From the cell containing the given text, extract its center point as [X, Y] coordinate. 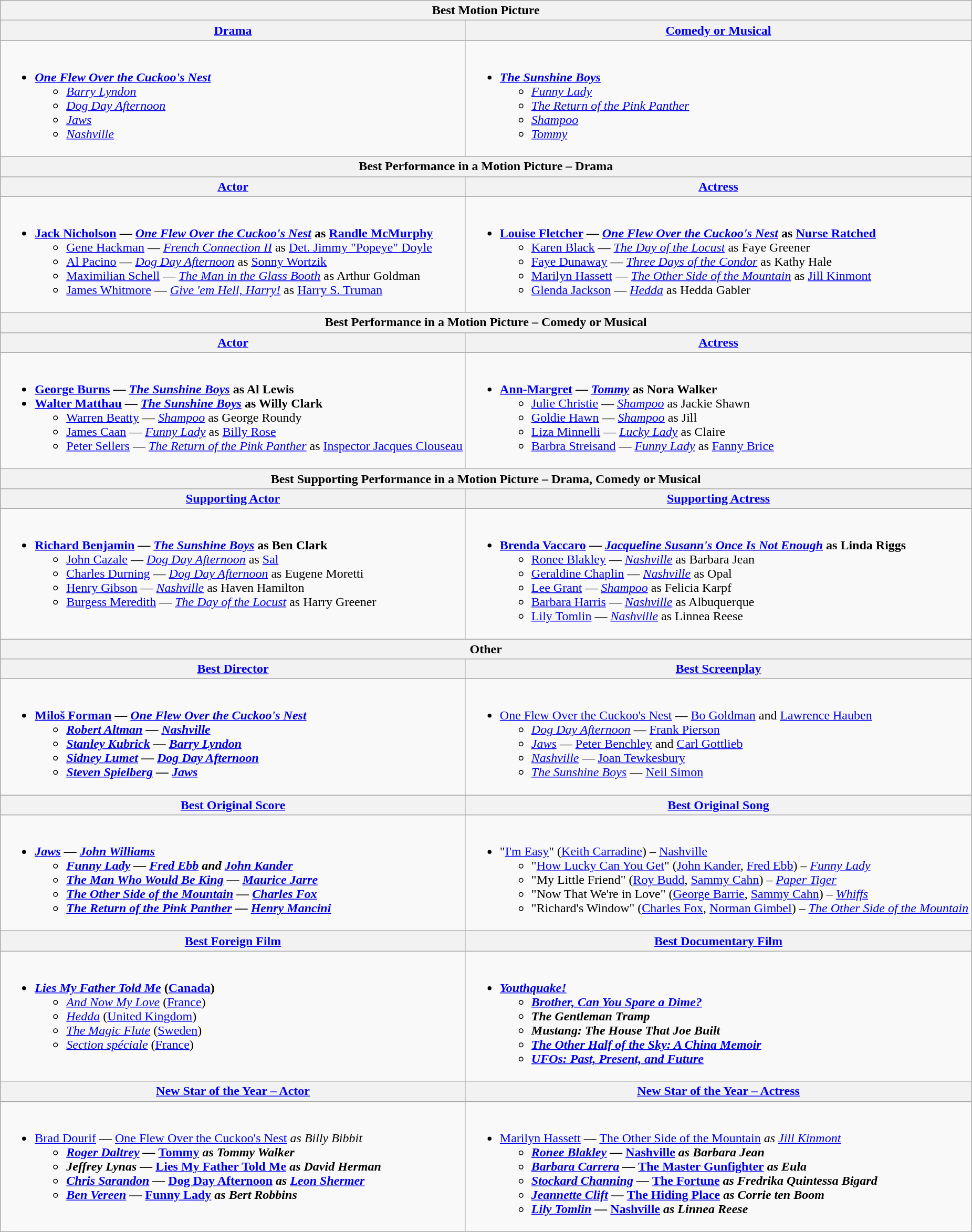
Best Motion Picture [486, 11]
Supporting Actor [233, 498]
Comedy or Musical [718, 30]
Lies My Father Told Me (Canada)And Now My Love (France)Hedda (United Kingdom)The Magic Flute (Sweden)Section spéciale (France) [233, 1016]
Drama [233, 30]
New Star of the Year – Actress [718, 1091]
Other [486, 649]
Best Original Score [233, 805]
Best Screenplay [718, 669]
One Flew Over the Cuckoo's NestBarry LyndonDog Day AfternoonJawsNashville [233, 99]
Supporting Actress [718, 498]
Best Foreign Film [233, 941]
Best Original Song [718, 805]
Best Director [233, 669]
The Sunshine BoysFunny LadyThe Return of the Pink PantherShampooTommy [718, 99]
Best Supporting Performance in a Motion Picture – Drama, Comedy or Musical [486, 478]
Best Documentary Film [718, 941]
New Star of the Year – Actor [233, 1091]
Best Performance in a Motion Picture – Comedy or Musical [486, 322]
Best Performance in a Motion Picture – Drama [486, 166]
